Output the [X, Y] coordinate of the center of the cell containing the given text.  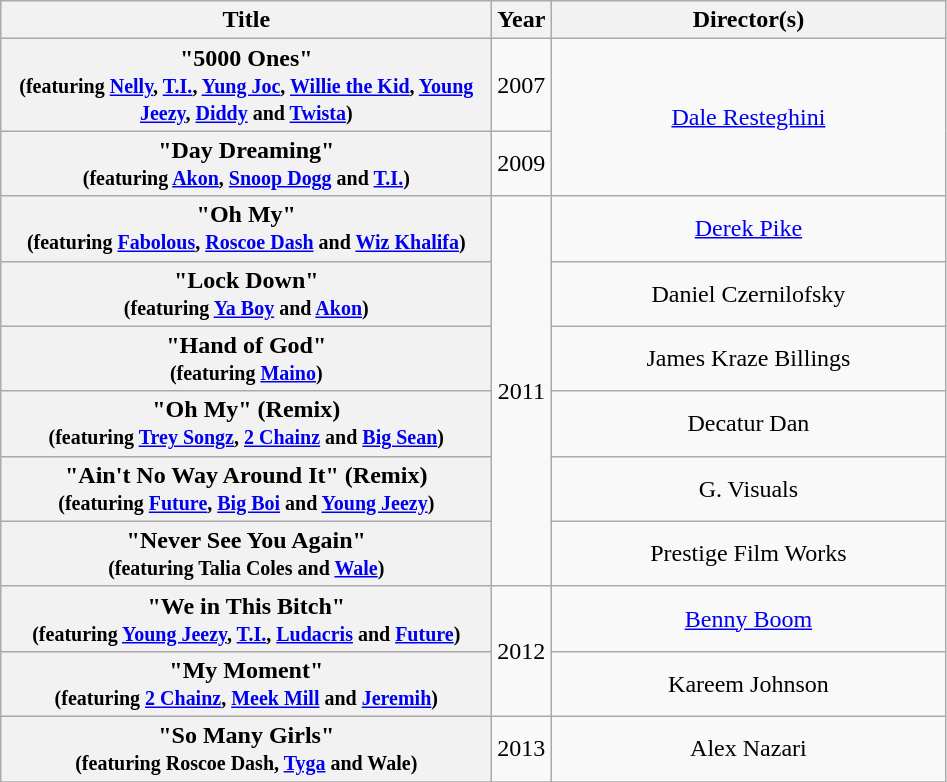
Derek Pike [748, 228]
Decatur Dan [748, 424]
"Hand of God"(featuring Maino) [246, 358]
2011 [522, 391]
2013 [522, 748]
Benny Boom [748, 618]
2009 [522, 164]
Daniel Czernilofsky [748, 294]
2012 [522, 651]
G. Visuals [748, 488]
Director(s) [748, 20]
Year [522, 20]
"Oh My" (Remix)(featuring Trey Songz, 2 Chainz and Big Sean) [246, 424]
Alex Nazari [748, 748]
"We in This Bitch"(featuring Young Jeezy, T.I., Ludacris and Future) [246, 618]
"So Many Girls"(featuring Roscoe Dash, Tyga and Wale) [246, 748]
2007 [522, 85]
Kareem Johnson [748, 684]
Title [246, 20]
"Oh My"(featuring Fabolous, Roscoe Dash and Wiz Khalifa) [246, 228]
"Ain't No Way Around It" (Remix)(featuring Future, Big Boi and Young Jeezy) [246, 488]
James Kraze Billings [748, 358]
"5000 Ones"(featuring Nelly, T.I., Yung Joc, Willie the Kid, Young Jeezy, Diddy and Twista) [246, 85]
"Never See You Again"(featuring Talia Coles and Wale) [246, 554]
Dale Resteghini [748, 118]
"My Moment"(featuring 2 Chainz, Meek Mill and Jeremih) [246, 684]
"Lock Down"(featuring Ya Boy and Akon) [246, 294]
Prestige Film Works [748, 554]
"Day Dreaming"(featuring Akon, Snoop Dogg and T.I.) [246, 164]
